Output the (X, Y) coordinate of the center of the cell containing the given text.  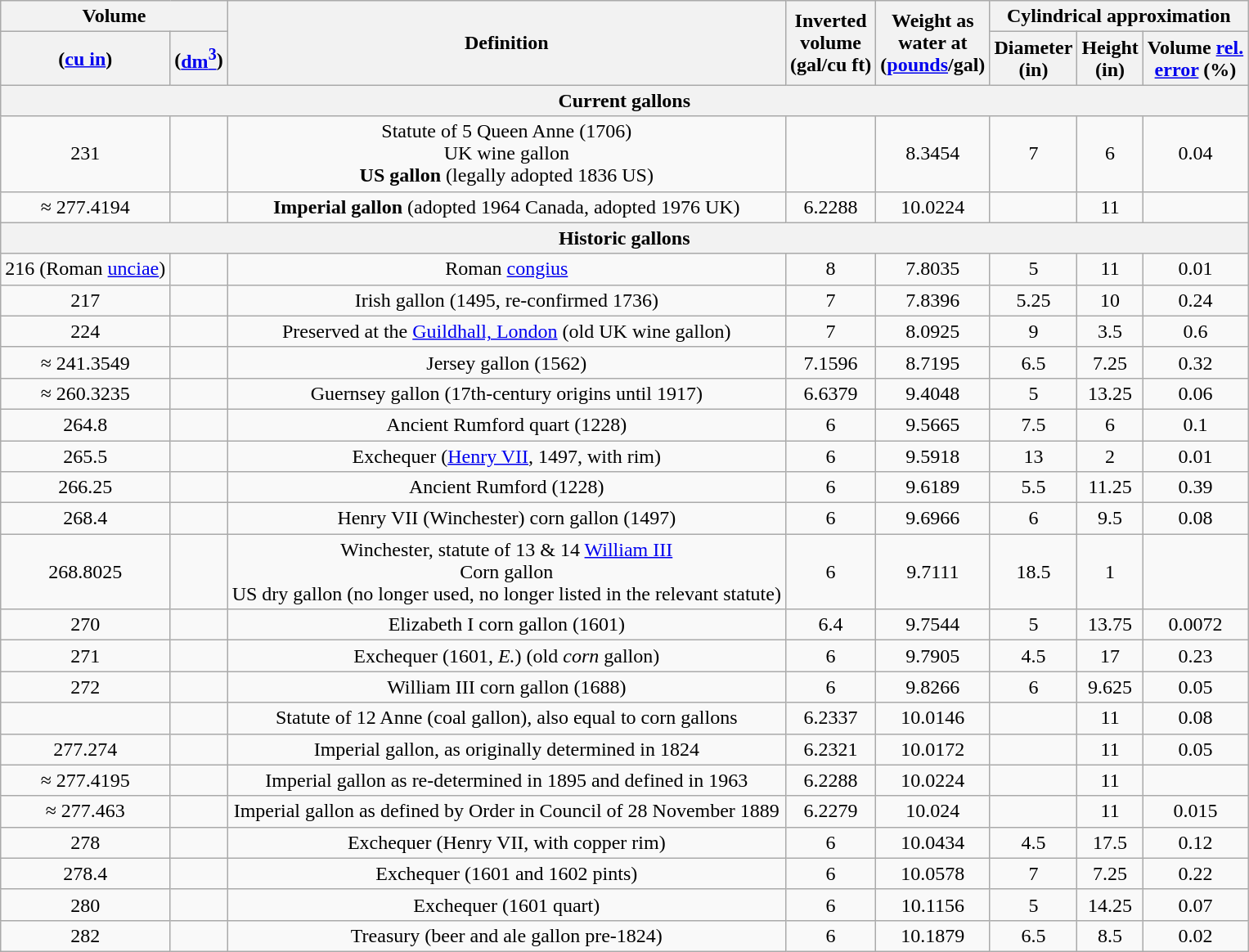
7.5 (1034, 424)
Jersey gallon (1562) (506, 362)
9.8266 (932, 687)
9.5665 (932, 424)
≈ 277.4194 (85, 207)
3.5 (1110, 331)
9.5 (1110, 519)
0.39 (1195, 487)
10.024 (932, 811)
18.5 (1034, 572)
6.2321 (830, 749)
14.25 (1110, 905)
9.7111 (932, 572)
10 (1110, 300)
Weight aswater at (pounds/gal) (932, 43)
Cylindrical approximation (1119, 16)
282 (85, 936)
9.5918 (932, 456)
8.5 (1110, 936)
0.6 (1195, 331)
264.8 (85, 424)
Winchester, statute of 13 & 14 William IIICorn gallonUS dry gallon (no longer used, no longer listed in the relevant statute) (506, 572)
9.6966 (932, 519)
7.1596 (830, 362)
6.4 (830, 625)
17.5 (1110, 842)
10.0172 (932, 749)
Imperial gallon (adopted 1964 Canada, adopted 1976 UK) (506, 207)
5.25 (1034, 300)
Guernsey gallon (17th-century origins until 1917) (506, 393)
Exchequer (Henry VII, 1497, with rim) (506, 456)
Elizabeth I corn gallon (1601) (506, 625)
6.6379 (830, 393)
≈ 260.3235 (85, 393)
Diameter(in) (1034, 59)
7.8035 (932, 269)
(dm3) (199, 59)
Ancient Rumford quart (1228) (506, 424)
272 (85, 687)
0.06 (1195, 393)
Volume (115, 16)
10.1156 (932, 905)
Ancient Rumford (1228) (506, 487)
231 (85, 154)
9.7544 (932, 625)
Current gallons (625, 101)
Exchequer (1601 and 1602 pints) (506, 873)
0.1 (1195, 424)
11.25 (1110, 487)
17 (1110, 656)
8.7195 (932, 362)
Definition (506, 43)
268.8025 (85, 572)
268.4 (85, 519)
0.07 (1195, 905)
0.22 (1195, 873)
Height(in) (1110, 59)
Exchequer (1601, E.) (old corn gallon) (506, 656)
271 (85, 656)
8 (830, 269)
277.274 (85, 749)
9.4048 (932, 393)
Statute of 12 Anne (coal gallon), also equal to corn gallons (506, 718)
0.12 (1195, 842)
1 (1110, 572)
(cu in) (85, 59)
≈ 277.4195 (85, 780)
Historic gallons (625, 238)
217 (85, 300)
0.015 (1195, 811)
224 (85, 331)
≈ 277.463 (85, 811)
13.25 (1110, 393)
265.5 (85, 456)
Henry VII (Winchester) corn gallon (1497) (506, 519)
≈ 241.3549 (85, 362)
7.8396 (932, 300)
0.04 (1195, 154)
Preserved at the Guildhall, London (old UK wine gallon) (506, 331)
2 (1110, 456)
9.6189 (932, 487)
10.0146 (932, 718)
10.0578 (932, 873)
216 (Roman unciae) (85, 269)
270 (85, 625)
6.2279 (830, 811)
Volume rel.error (%) (1195, 59)
Roman congius (506, 269)
0.24 (1195, 300)
Invertedvolume(gal/cu ft) (830, 43)
266.25 (85, 487)
Exchequer (Henry VII, with copper rim) (506, 842)
8.0925 (932, 331)
10.0434 (932, 842)
0.32 (1195, 362)
Exchequer (1601 quart) (506, 905)
Imperial gallon as re-determined in 1895 and defined in 1963 (506, 780)
Statute of 5 Queen Anne (1706)UK wine gallonUS gallon (legally adopted 1836 US) (506, 154)
278 (85, 842)
9.7905 (932, 656)
Irish gallon (1495, re-confirmed 1736) (506, 300)
0.23 (1195, 656)
0.0072 (1195, 625)
8.3454 (932, 154)
280 (85, 905)
0.02 (1195, 936)
Treasury (beer and ale gallon pre-1824) (506, 936)
Imperial gallon as defined by Order in Council of 28 November 1889 (506, 811)
13.75 (1110, 625)
6.2337 (830, 718)
Imperial gallon, as originally determined in 1824 (506, 749)
10.1879 (932, 936)
5.5 (1034, 487)
9 (1034, 331)
William III corn gallon (1688) (506, 687)
13 (1034, 456)
9.625 (1110, 687)
278.4 (85, 873)
